Extract the (X, Y) coordinate from the center of the cell holding the provided text.  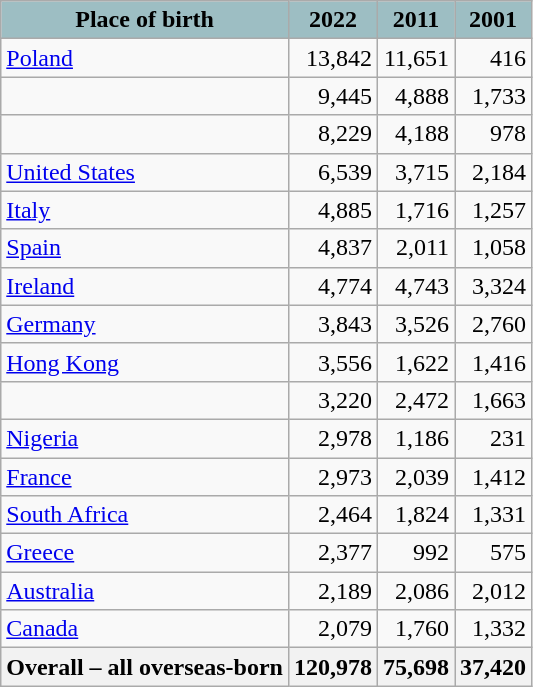
1,332 (494, 629)
Overall – all overseas-born (145, 667)
3,324 (494, 286)
4,188 (416, 134)
1,412 (494, 477)
120,978 (332, 667)
2,189 (332, 591)
Greece (145, 553)
1,824 (416, 515)
4,774 (332, 286)
Australia (145, 591)
1,186 (416, 438)
2,012 (494, 591)
978 (494, 134)
United States (145, 172)
2,039 (416, 477)
4,837 (332, 248)
2,760 (494, 324)
75,698 (416, 667)
Spain (145, 248)
France (145, 477)
1,331 (494, 515)
4,885 (332, 210)
2,472 (416, 400)
3,715 (416, 172)
1,622 (416, 362)
Canada (145, 629)
Germany (145, 324)
2011 (416, 20)
3,220 (332, 400)
6,539 (332, 172)
Hong Kong (145, 362)
2,464 (332, 515)
3,556 (332, 362)
13,842 (332, 58)
4,743 (416, 286)
1,733 (494, 96)
2,079 (332, 629)
1,058 (494, 248)
Poland (145, 58)
3,526 (416, 324)
37,420 (494, 667)
8,229 (332, 134)
9,445 (332, 96)
2,973 (332, 477)
South Africa (145, 515)
416 (494, 58)
1,257 (494, 210)
2022 (332, 20)
Place of birth (145, 20)
1,416 (494, 362)
992 (416, 553)
3,843 (332, 324)
Ireland (145, 286)
2001 (494, 20)
2,377 (332, 553)
2,978 (332, 438)
Italy (145, 210)
2,184 (494, 172)
231 (494, 438)
1,663 (494, 400)
4,888 (416, 96)
1,716 (416, 210)
Nigeria (145, 438)
2,086 (416, 591)
1,760 (416, 629)
11,651 (416, 58)
575 (494, 553)
2,011 (416, 248)
